Output the [X, Y] coordinate of the center of the cell containing the given text.  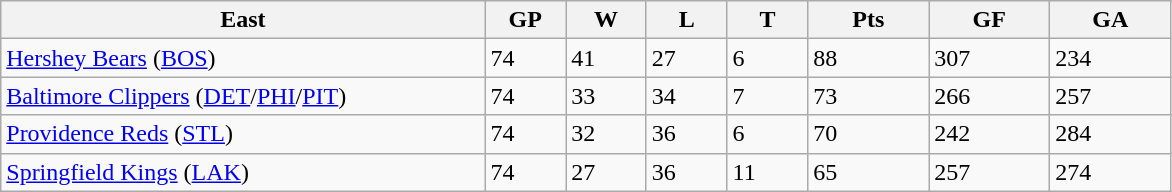
East [243, 20]
GA [1110, 20]
242 [990, 134]
L [686, 20]
274 [1110, 172]
65 [868, 172]
Baltimore Clippers (DET/PHI/PIT) [243, 96]
32 [606, 134]
W [606, 20]
307 [990, 58]
Providence Reds (STL) [243, 134]
Springfield Kings (LAK) [243, 172]
GP [526, 20]
34 [686, 96]
73 [868, 96]
70 [868, 134]
234 [1110, 58]
T [768, 20]
88 [868, 58]
Hershey Bears (BOS) [243, 58]
284 [1110, 134]
7 [768, 96]
41 [606, 58]
33 [606, 96]
266 [990, 96]
Pts [868, 20]
11 [768, 172]
GF [990, 20]
